Locate the cell with the specified text and output its [X, Y] center coordinate. 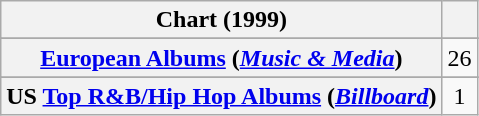
1 [460, 96]
European Albums (Music & Media) [222, 58]
26 [460, 58]
Chart (1999) [222, 20]
US Top R&B/Hip Hop Albums (Billboard) [222, 96]
